Return the [X, Y] coordinate for the center point of the cell that contains the specified text.  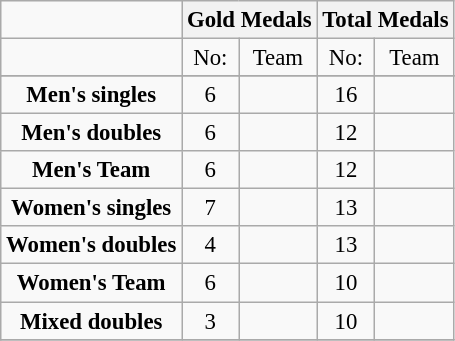
Men's Team [92, 170]
4 [210, 245]
Gold Medals [250, 20]
7 [210, 208]
Women's doubles [92, 245]
Total Medals [386, 20]
16 [346, 95]
Women's singles [92, 208]
Men's doubles [92, 133]
Mixed doubles [92, 321]
Men's singles [92, 95]
3 [210, 321]
Women's Team [92, 283]
